Capture the cell that displays the provided text and extract its (x, y) central coordinate. 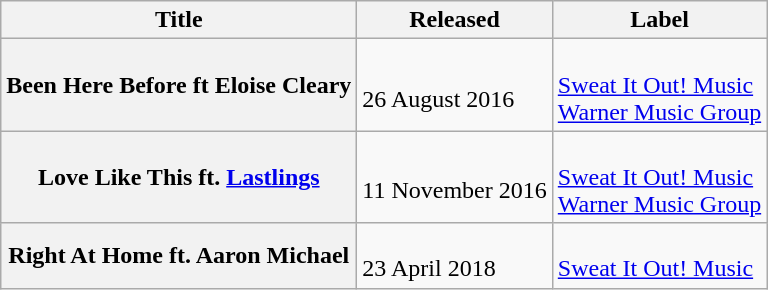
Right At Home ft. Aaron Michael (179, 256)
Released (454, 20)
26 August 2016 (454, 85)
11 November 2016 (454, 177)
23 April 2018 (454, 256)
Love Like This ft. Lastlings (179, 177)
Sweat It Out! Music (659, 256)
Title (179, 20)
Label (659, 20)
Been Here Before ft Eloise Cleary (179, 85)
